Provide the (X, Y) coordinate of the cell's center where the given text is located.  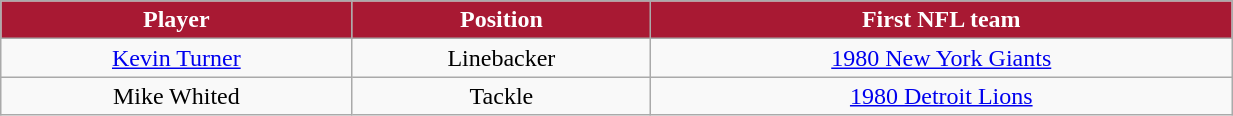
1980 New York Giants (942, 58)
Kevin Turner (176, 58)
Player (176, 20)
Linebacker (502, 58)
Tackle (502, 96)
Position (502, 20)
First NFL team (942, 20)
1980 Detroit Lions (942, 96)
Mike Whited (176, 96)
